Detect which cell encompasses the target text, then output its (X, Y) center coordinate. 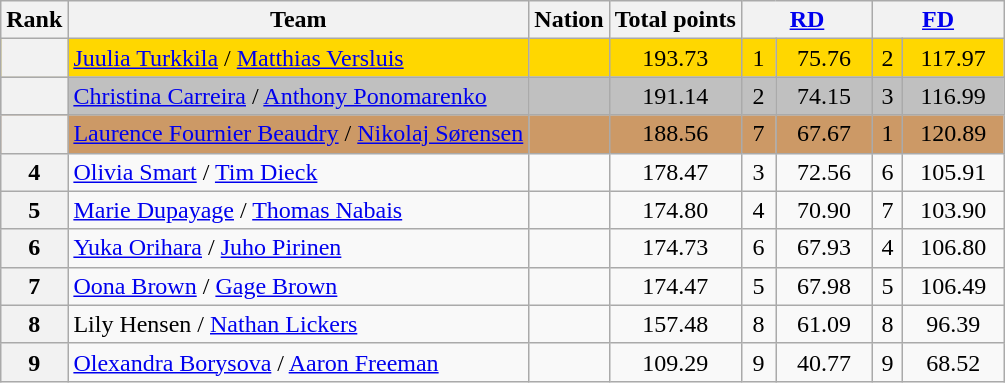
Nation (569, 20)
Olivia Smart / Tim Dieck (298, 172)
105.91 (954, 172)
67.98 (824, 286)
103.90 (954, 210)
174.80 (675, 210)
40.77 (824, 362)
174.47 (675, 286)
193.73 (675, 58)
Total points (675, 20)
Lily Hensen / Nathan Lickers (298, 324)
178.47 (675, 172)
Team (298, 20)
Christina Carreira / Anthony Ponomarenko (298, 96)
70.90 (824, 210)
188.56 (675, 134)
Yuka Orihara / Juho Pirinen (298, 248)
Juulia Turkkila / Matthias Versluis (298, 58)
68.52 (954, 362)
174.73 (675, 248)
109.29 (675, 362)
117.97 (954, 58)
96.39 (954, 324)
Laurence Fournier Beaudry / Nikolaj Sørensen (298, 134)
RD (806, 20)
Oona Brown / Gage Brown (298, 286)
Rank (34, 20)
116.99 (954, 96)
74.15 (824, 96)
157.48 (675, 324)
67.67 (824, 134)
Olexandra Borysova / Aaron Freeman (298, 362)
106.49 (954, 286)
67.93 (824, 248)
75.76 (824, 58)
120.89 (954, 134)
61.09 (824, 324)
191.14 (675, 96)
106.80 (954, 248)
Marie Dupayage / Thomas Nabais (298, 210)
FD (938, 20)
72.56 (824, 172)
